For the text-containing cell, return its midpoint in (x, y) coordinate format. 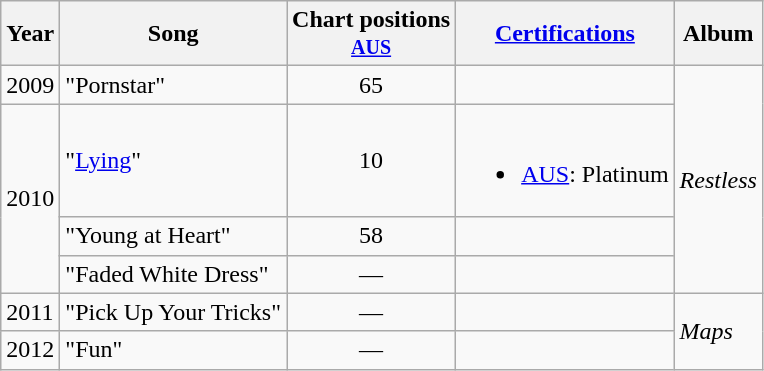
"Pornstar" (174, 85)
Year (30, 34)
Chart positionsAUS (372, 34)
Song (174, 34)
58 (372, 236)
"Pick Up Your Tricks" (174, 312)
"Young at Heart" (174, 236)
Restless (718, 180)
2012 (30, 350)
Album (718, 34)
2010 (30, 198)
Certifications (565, 34)
AUS: Platinum (565, 160)
Maps (718, 331)
"Lying" (174, 160)
65 (372, 85)
2011 (30, 312)
"Faded White Dress" (174, 274)
"Fun" (174, 350)
10 (372, 160)
2009 (30, 85)
